For the text-containing cell, return its midpoint in [x, y] coordinate format. 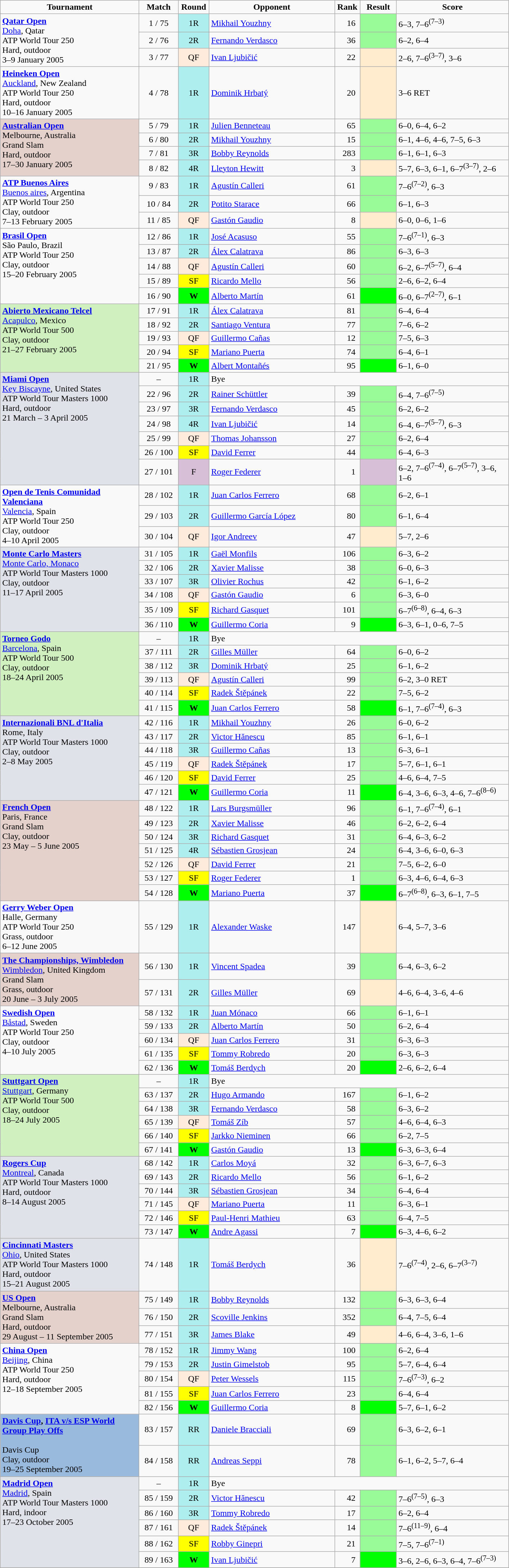
66 / 140 [159, 1136]
6–2, 6–7(5–7), 6–4 [453, 266]
Rogers CupMontreal, CanadaATP World Tour Masters 1000Hard, outdoor8–14 August 2005 [70, 1197]
63 [347, 1218]
79 / 153 [159, 1364]
68 [347, 495]
6–1, 6–1, 6–3 [453, 153]
6–1, 6–2, 5–7, 6–4 [453, 1461]
2–6, 7–6(3–7), 3–6 [453, 58]
77 / 151 [159, 1334]
38 [347, 568]
7–5, 6–2, 6–0 [453, 864]
45 [347, 409]
6–4, 6–3 [453, 452]
Qatar OpenDoha, QatarATP World Tour 250Hard, outdoor3–9 January 2005 [70, 40]
88 / 162 [159, 1544]
27 [347, 439]
Lleyton Hewitt [272, 168]
James Blake [272, 1334]
50 [347, 1026]
63 / 137 [159, 1095]
6–4, 7–5, 6–4 [453, 1317]
7–6(7–5), 6–3 [453, 1498]
Heineken OpenAuckland, New ZealandATP World Tour 250Hard, outdoor10–16 January 2005 [70, 93]
12 / 86 [159, 237]
7–5, 6–3 [453, 338]
74 / 148 [159, 1265]
6–1, 4–6, 4–6, 7–5, 6–3 [453, 139]
14 / 88 [159, 266]
115 [347, 1379]
7–6(7–4), 2–6, 6–7(3–7) [453, 1265]
7–5, 7–6(7–1) [453, 1544]
24 / 98 [159, 424]
Julien Benneteau [272, 126]
Justin Gimelstob [272, 1364]
36 / 110 [159, 625]
5–7, 6–3, 6–1, 6–7(3–7), 2–6 [453, 168]
147 [347, 927]
30 / 104 [159, 537]
35 / 109 [159, 610]
81 [347, 311]
6–4, 3–6, 6–0, 6–3 [453, 851]
6–2, 6–2, 6–4 [453, 823]
Result [378, 7]
29 / 103 [159, 516]
7–6(7–1), 6–3 [453, 237]
34 [347, 1191]
46 [347, 823]
Opponent [272, 7]
49 [347, 1334]
Robby Ginepri [272, 1544]
3 / 77 [159, 58]
6–4, 6–1 [453, 352]
José Acasuso [272, 237]
Match [159, 7]
55 [347, 237]
80 [347, 516]
70 / 144 [159, 1191]
US OpenMelbourne, AustraliaGrand SlamHard, outdoor29 August – 11 September 2005 [70, 1317]
81 / 155 [159, 1394]
6–4, 7–5 [453, 1218]
6–1, 7–6(7–4), 6–3 [453, 708]
6–2, 3–0 RET [453, 679]
352 [347, 1317]
37 [347, 893]
6–4, 6–7(5–7), 6–3 [453, 424]
6–2, 7–6(7–4), 6–7(5–7), 3–6, 1–6 [453, 472]
3–6 RET [453, 93]
17 / 91 [159, 311]
Swedish OpenBåstad, SwedenATP World Tour 250Clay, outdoor4–10 July 2005 [70, 1040]
6–1, 6–4 [453, 516]
6–7(6–8), 6–4, 6–3 [453, 610]
6–2, 6–1 [453, 495]
3 [347, 168]
47 / 121 [159, 792]
60 / 134 [159, 1040]
85 / 159 [159, 1498]
77 [347, 325]
6 [347, 595]
Torneo GodoBarcelona, SpainATP World Tour 500Clay, outdoor18–24 April 2005 [70, 674]
6–0, 6–4, 6–2 [453, 126]
33 / 107 [159, 581]
6–2, 6–2 [453, 409]
64 / 138 [159, 1108]
Stuttgart OpenStuttgart, GermanyATP World Tour 500Clay, outdoor18–24 July 2005 [70, 1115]
83 / 157 [159, 1430]
19 / 93 [159, 338]
7–6(7–2), 6–3 [453, 186]
62 / 136 [159, 1067]
74 [347, 352]
85 [347, 737]
4 / 78 [159, 93]
6–4, 5–7, 3–6 [453, 927]
54 / 128 [159, 893]
5–7, 6–4, 6–4 [453, 1364]
78 [347, 1461]
38 / 112 [159, 666]
Andreas Seppi [272, 1461]
24 [347, 851]
23 / 97 [159, 409]
Juan Mónaco [272, 1013]
Tournament [70, 7]
6–1, 7–6(7–4), 6–1 [453, 808]
37 / 111 [159, 652]
Daniele Bracciali [272, 1430]
50 / 124 [159, 837]
French OpenParis, FranceGrand SlamClay, outdoor23 May – 5 June 2005 [70, 851]
Alexander Waske [272, 927]
48 / 122 [159, 808]
8 / 82 [159, 168]
31 / 105 [159, 554]
9 / 83 [159, 186]
Scoville Jenkins [272, 1317]
71 / 145 [159, 1204]
41 / 115 [159, 708]
32 / 106 [159, 568]
52 / 126 [159, 864]
72 / 146 [159, 1218]
5–7, 6–1, 6–1 [453, 764]
59 / 133 [159, 1026]
101 [347, 610]
73 / 147 [159, 1232]
69 / 143 [159, 1177]
39 / 113 [159, 679]
The Championships, WimbledonWimbledon, United KingdomGrand SlamGrass, outdoor20 June – 3 July 2005 [70, 980]
82 / 156 [159, 1407]
4–6, 6–4, 7–5 [453, 778]
132 [347, 1300]
46 / 120 [159, 778]
Igor Andreev [272, 537]
6–3, 4–6, 6–2 [453, 1232]
86 [347, 251]
7–6(7–3), 6–2 [453, 1379]
6–1, 6–3 [453, 204]
Gaël Monfils [272, 554]
44 [347, 452]
76 / 150 [159, 1317]
China OpenBeijing, ChinaATP World Tour 250Hard, outdoor12–18 September 2005 [70, 1379]
27 / 101 [159, 472]
3–6, 2–6, 6–3, 6–4, 7–6(7–3) [453, 1560]
100 [347, 1350]
106 [347, 554]
43 / 117 [159, 737]
5–7, 6–1, 6–2 [453, 1407]
7–6, 6–2 [453, 325]
Rainer Schüttler [272, 394]
Jimmy Wang [272, 1350]
Cincinnati MastersOhio, United StatesATP World Tour Masters 1000Hard, outdoor15–21 August 2005 [70, 1265]
Tomáš Zíb [272, 1122]
18 / 92 [159, 325]
15 / 89 [159, 281]
6–3, 4–6, 6–4, 6–3 [453, 878]
64 [347, 652]
6–0, 6–3 [453, 568]
Thomas Johansson [272, 439]
26 / 100 [159, 452]
Internazionali BNL d'ItaliaRome, ItalyATP World Tour Masters 1000Clay, outdoor2–8 May 2005 [70, 758]
67 / 141 [159, 1150]
Andre Agassi [272, 1232]
86 / 160 [159, 1513]
Brasil OpenSão Paulo, BrazilATP World Tour 250Clay, outdoor15–20 February 2005 [70, 266]
20 / 94 [159, 352]
Gerry Weber OpenHalle, GermanyATP World Tour 250Grass, outdoor6–12 June 2005 [70, 927]
65 / 139 [159, 1122]
Carlos Moyá [272, 1163]
4–6, 6–4, 3–6, 4–6 [453, 993]
15 [347, 139]
ATP Buenos AiresBuenos aires, ArgentinaATP World Tour 250Clay, outdoor7–13 February 2005 [70, 202]
65 [347, 126]
57 [347, 1122]
23 [347, 1394]
34 / 108 [159, 595]
Australian OpenMelbourne, AustraliaGrand SlamHard, outdoor17–30 January 2005 [70, 147]
6–3, 7–6(7–3) [453, 23]
6–7(6–8), 6–3, 6–1, 7–5 [453, 893]
6–0, 0–6, 1–6 [453, 220]
Santiago Ventura [272, 325]
87 / 161 [159, 1528]
6–0, 6–7(2–7), 6–1 [453, 296]
7–6(11–9), 6–4 [453, 1528]
283 [347, 153]
42 / 116 [159, 723]
5 / 79 [159, 126]
13 / 87 [159, 251]
21 / 95 [159, 366]
Score [453, 7]
78 / 152 [159, 1350]
Madrid OpenMadrid, SpainATP World Tour Masters 1000Hard, indoor17–23 October 2005 [70, 1522]
7–5, 6–2 [453, 693]
51 / 125 [159, 851]
Miami OpenKey Biscayne, United StatesATP World Tour Masters 1000Hard, outdoor21 March – 3 April 2005 [70, 428]
75 / 149 [159, 1300]
10 / 84 [159, 204]
Peter Wessels [272, 1379]
Monte Carlo MastersMonte Carlo, MonacoATP World Tour Masters 1000Clay, outdoor11–17 April 2005 [70, 590]
Jarkko Nieminen [272, 1136]
56 / 130 [159, 966]
11 / 85 [159, 220]
F [194, 472]
1 / 75 [159, 23]
Davis Cup, ITA v/s ESP World Group Play Offs Davis Cup Clay, outdoor 19–25 September 2005 [70, 1445]
45 / 119 [159, 764]
6–3, 6–7, 6–3 [453, 1163]
4–6, 6–4, 6–3 [453, 1122]
Lars Burgsmüller [272, 808]
6 / 80 [159, 139]
Hugo Armando [272, 1095]
16 [347, 23]
5–7, 2–6 [453, 537]
6–3, 6–2, 6–1 [453, 1430]
12 [347, 338]
Albert Montañés [272, 366]
Abierto Mexicano TelcelAcapulco, MexicoATP World Tour 500Clay, outdoor21–27 February 2005 [70, 338]
53 / 127 [159, 878]
28 / 102 [159, 495]
16 / 90 [159, 296]
99 [347, 679]
Potito Starace [272, 204]
61 / 135 [159, 1054]
32 [347, 1163]
57 / 131 [159, 993]
40 / 114 [159, 693]
6–1, 6–0 [453, 366]
49 / 123 [159, 823]
Round [194, 7]
55 / 129 [159, 927]
60 [347, 266]
Olivier Rochus [272, 581]
22 / 96 [159, 394]
6–3, 6–1, 0–6, 7–5 [453, 625]
96 [347, 808]
Rank [347, 7]
68 / 142 [159, 1163]
6–2, 7–5 [453, 1136]
7 / 81 [159, 153]
4–6, 6–4, 3–6, 1–6 [453, 1334]
6–4, 7–6(7–5) [453, 394]
26 [347, 723]
6–4, 3–6, 6–3, 4–6, 7–6(8–6) [453, 792]
25 / 99 [159, 439]
44 / 118 [159, 750]
9 [347, 625]
Open de Tenis Comunidad ValencianaValencia, SpainATP World Tour 250Clay, outdoor4–10 April 2005 [70, 516]
80 / 154 [159, 1379]
89 / 163 [159, 1560]
167 [347, 1095]
84 / 158 [159, 1461]
6–3, 6–0 [453, 595]
Vincent Spadea [272, 966]
Guillermo García López [272, 516]
Paul-Henri Mathieu [272, 1218]
58 / 132 [159, 1013]
47 [347, 537]
2 / 76 [159, 40]
